Pinpoint the cell where the given text exists, returning its [x, y] midpoint coordinate. 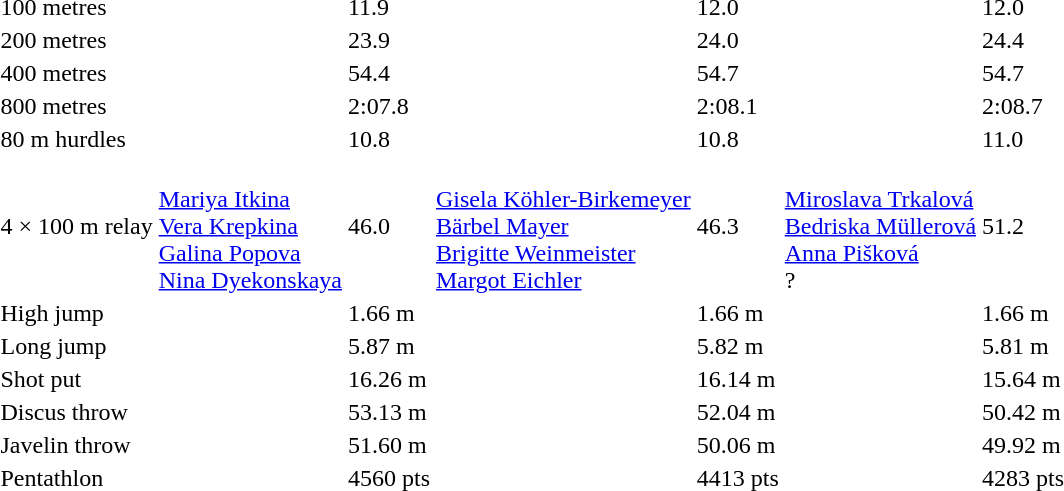
2:07.8 [388, 106]
51.60 m [388, 445]
16.14 m [738, 379]
Miroslava TrkalováBedriska MüllerováAnna Pišková? [880, 226]
52.04 m [738, 412]
46.3 [738, 226]
23.9 [388, 40]
Gisela Köhler-BirkemeyerBärbel MayerBrigitte WeinmeisterMargot Eichler [563, 226]
Mariya ItkinaVera KrepkinaGalina PopovaNina Dyekonskaya [250, 226]
46.0 [388, 226]
50.06 m [738, 445]
16.26 m [388, 379]
5.87 m [388, 346]
24.0 [738, 40]
53.13 m [388, 412]
5.82 m [738, 346]
54.4 [388, 73]
2:08.1 [738, 106]
54.7 [738, 73]
